Detect which cell encompasses the target text, then output its (X, Y) center coordinate. 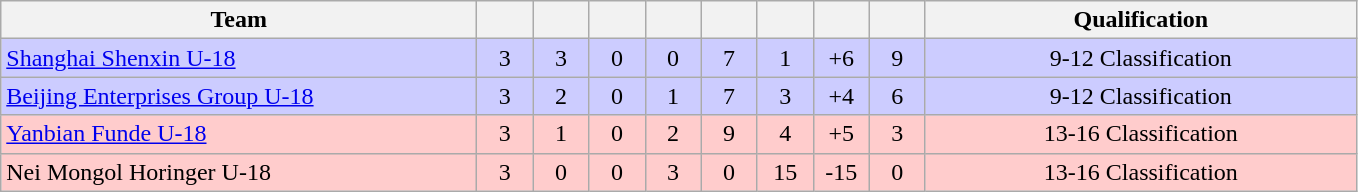
Qualification (1140, 20)
6 (897, 96)
Team (239, 20)
+5 (841, 134)
Beijing Enterprises Group U-18 (239, 96)
-15 (841, 172)
Nei Mongol Horinger U-18 (239, 172)
15 (785, 172)
4 (785, 134)
+6 (841, 58)
Shanghai Shenxin U-18 (239, 58)
Yanbian Funde U-18 (239, 134)
+4 (841, 96)
